Provide the (X, Y) coordinate of the cell's center where the given text is located.  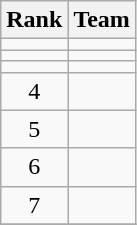
Team (102, 20)
Rank (34, 20)
5 (34, 129)
7 (34, 205)
4 (34, 91)
6 (34, 167)
